Determine the [X, Y] coordinate at the center of the cell enclosing the given text.  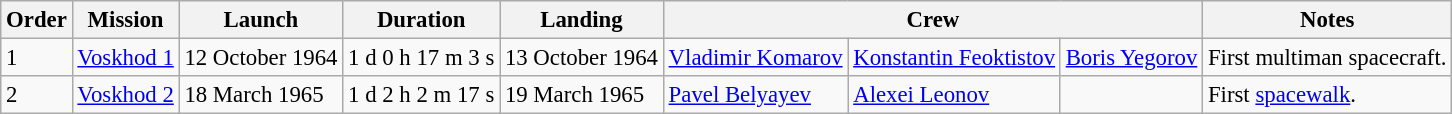
Landing [582, 20]
2 [36, 95]
1 [36, 58]
First spacewalk. [1328, 95]
First multiman spacecraft. [1328, 58]
Konstantin Feoktistov [954, 58]
Notes [1328, 20]
12 October 1964 [261, 58]
Crew [932, 20]
Launch [261, 20]
Order [36, 20]
18 March 1965 [261, 95]
Duration [422, 20]
13 October 1964 [582, 58]
1 d 0 h 17 m 3 s [422, 58]
Boris Yegorov [1131, 58]
19 March 1965 [582, 95]
Vladimir Komarov [756, 58]
Pavel Belyayev [756, 95]
Alexei Leonov [954, 95]
1 d 2 h 2 m 17 s [422, 95]
Voskhod 2 [126, 95]
Mission [126, 20]
Voskhod 1 [126, 58]
